Find where the given text appears and provide that cell's center as (x, y) coordinate. 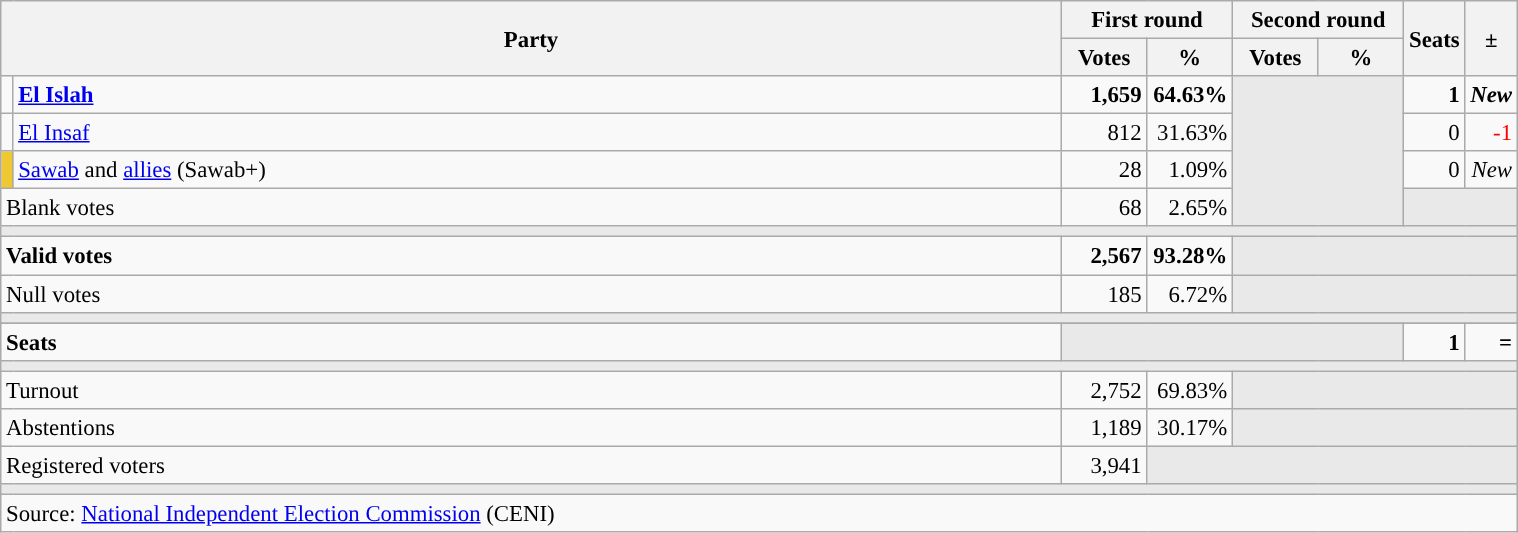
Source: National Independent Election Commission (CENI) (760, 513)
31.63% (1190, 133)
-1 (1491, 133)
64.63% (1190, 95)
1,659 (1104, 95)
± (1491, 38)
Sawab and allies (Sawab+) (537, 170)
185 (1104, 294)
30.17% (1190, 428)
2,567 (1104, 256)
Abstentions (532, 428)
812 (1104, 133)
2,752 (1104, 390)
28 (1104, 170)
Valid votes (532, 256)
1,189 (1104, 428)
Turnout (532, 390)
1.09% (1190, 170)
= (1491, 342)
El Insaf (537, 133)
68 (1104, 208)
2.65% (1190, 208)
El Islah (537, 95)
Party (532, 38)
Null votes (532, 294)
69.83% (1190, 390)
First round (1146, 20)
6.72% (1190, 294)
Second round (1318, 20)
Blank votes (532, 208)
93.28% (1190, 256)
3,941 (1104, 465)
Registered voters (532, 465)
